Output the (x, y) coordinate of the center of the cell containing the given text.  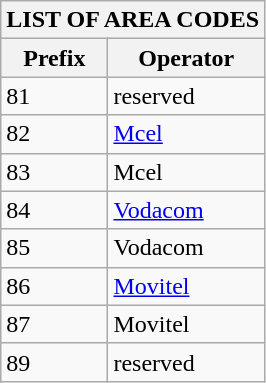
85 (54, 248)
LIST OF AREA CODES (133, 20)
87 (54, 324)
86 (54, 286)
89 (54, 362)
83 (54, 172)
84 (54, 210)
81 (54, 96)
Prefix (54, 58)
Operator (186, 58)
82 (54, 134)
